Scan for the cell matching the given text and deliver its (x, y) coordinate at center. 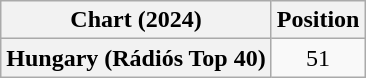
51 (318, 58)
Position (318, 20)
Hungary (Rádiós Top 40) (136, 58)
Chart (2024) (136, 20)
